Detect which cell encompasses the target text, then output its (x, y) center coordinate. 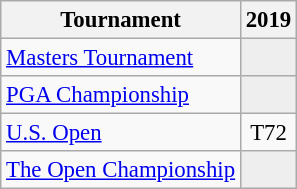
T72 (268, 133)
PGA Championship (121, 95)
U.S. Open (121, 133)
The Open Championship (121, 170)
Tournament (121, 20)
Masters Tournament (121, 58)
2019 (268, 20)
